Detect which cell encompasses the target text, then output its (X, Y) center coordinate. 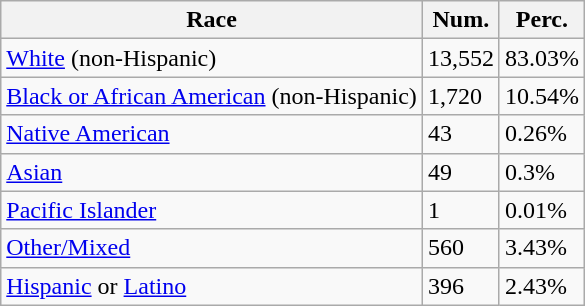
Perc. (542, 20)
Other/Mixed (212, 248)
83.03% (542, 58)
2.43% (542, 286)
Native American (212, 134)
13,552 (460, 58)
0.01% (542, 210)
Black or African American (non-Hispanic) (212, 96)
White (non-Hispanic) (212, 58)
10.54% (542, 96)
1,720 (460, 96)
396 (460, 286)
Asian (212, 172)
Pacific Islander (212, 210)
560 (460, 248)
Race (212, 20)
0.26% (542, 134)
Hispanic or Latino (212, 286)
0.3% (542, 172)
Num. (460, 20)
49 (460, 172)
43 (460, 134)
1 (460, 210)
3.43% (542, 248)
